Determine the [X, Y] coordinate at the center of the cell enclosing the given text.  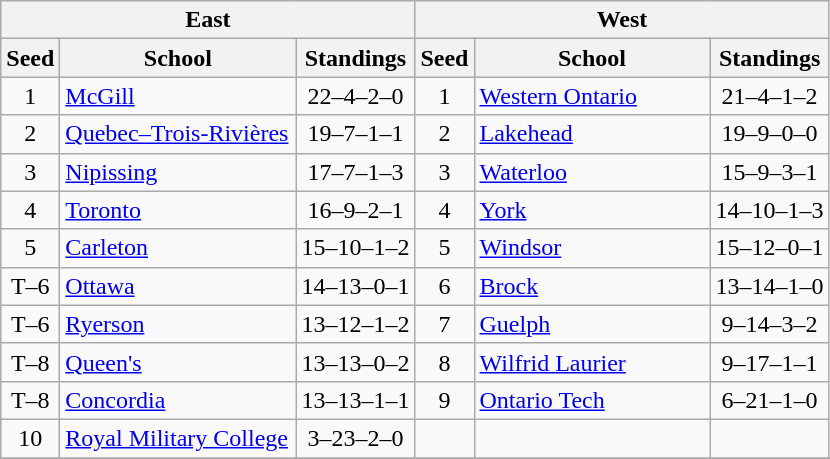
13–13–1–1 [356, 400]
Waterloo [592, 172]
West [622, 20]
Concordia [178, 400]
13–12–1–2 [356, 324]
21–4–1–2 [770, 96]
Lakehead [592, 134]
Queen's [178, 362]
3–23–2–0 [356, 438]
Carleton [178, 248]
East [208, 20]
8 [444, 362]
Ottawa [178, 286]
15–10–1–2 [356, 248]
6 [444, 286]
Ryerson [178, 324]
Nipissing [178, 172]
19–9–0–0 [770, 134]
9 [444, 400]
13–13–0–2 [356, 362]
22–4–2–0 [356, 96]
Brock [592, 286]
Ontario Tech [592, 400]
9–17–1–1 [770, 362]
14–10–1–3 [770, 210]
Guelph [592, 324]
9–14–3–2 [770, 324]
Quebec–Trois-Rivières [178, 134]
6–21–1–0 [770, 400]
Western Ontario [592, 96]
15–12–0–1 [770, 248]
York [592, 210]
13–14–1–0 [770, 286]
Wilfrid Laurier [592, 362]
17–7–1–3 [356, 172]
19–7–1–1 [356, 134]
16–9–2–1 [356, 210]
McGill [178, 96]
Royal Military College [178, 438]
Toronto [178, 210]
Windsor [592, 248]
14–13–0–1 [356, 286]
15–9–3–1 [770, 172]
10 [30, 438]
7 [444, 324]
